Determine the (X, Y) coordinate at the center of the cell enclosing the given text.  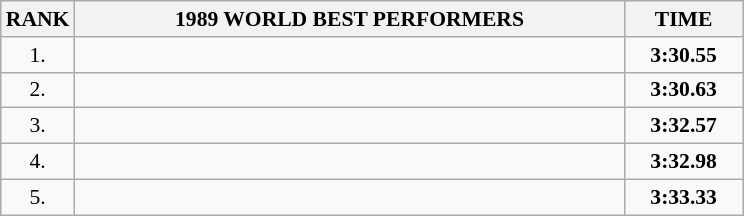
3:30.55 (684, 55)
1989 WORLD BEST PERFORMERS (349, 19)
1. (38, 55)
3:33.33 (684, 197)
2. (38, 90)
3. (38, 126)
3:32.98 (684, 162)
RANK (38, 19)
3:32.57 (684, 126)
5. (38, 197)
TIME (684, 19)
4. (38, 162)
3:30.63 (684, 90)
